Return the (X, Y) coordinate for the center point of the cell that contains the specified text.  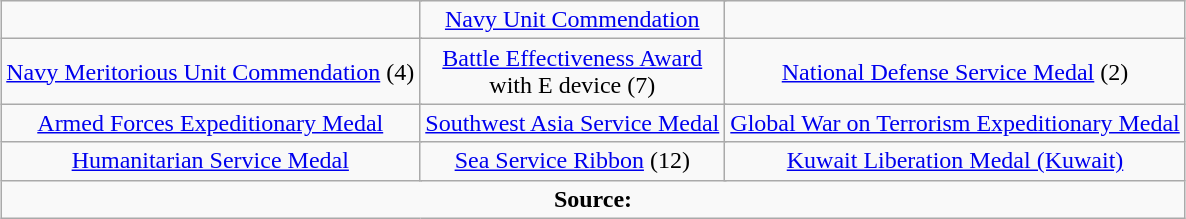
Navy Unit Commendation (572, 20)
Humanitarian Service Medal (210, 161)
Sea Service Ribbon (12) (572, 161)
Source: (593, 199)
Battle Effectiveness Award with E device (7) (572, 72)
Armed Forces Expeditionary Medal (210, 123)
Southwest Asia Service Medal (572, 123)
Kuwait Liberation Medal (Kuwait) (955, 161)
National Defense Service Medal (2) (955, 72)
Navy Meritorious Unit Commendation (4) (210, 72)
Global War on Terrorism Expeditionary Medal (955, 123)
